Provide the [X, Y] coordinate of the cell's center where the given text is located.  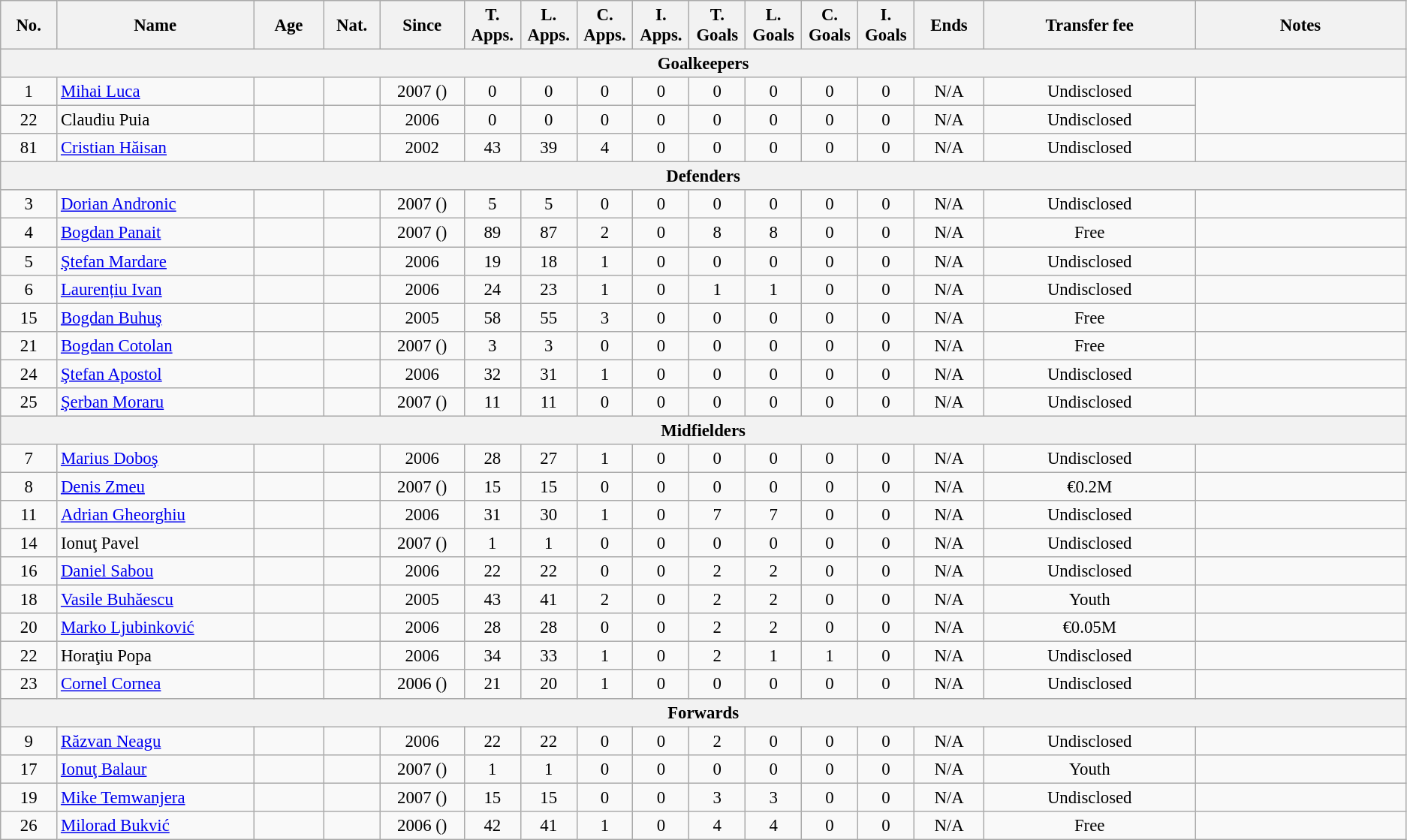
Răzvan Neagu [155, 741]
Notes [1300, 26]
Cornel Cornea [155, 685]
Nat. [351, 26]
Mike Temwanjera [155, 797]
55 [548, 318]
39 [548, 148]
Since [422, 26]
30 [548, 515]
C. Goals [830, 26]
I. Apps. [661, 26]
34 [493, 656]
Claudiu Puia [155, 120]
€0.2M [1090, 486]
Mihai Luca [155, 92]
No. [29, 26]
Transfer fee [1090, 26]
Marius Doboş [155, 459]
Name [155, 26]
16 [29, 571]
Adrian Gheorghiu [155, 515]
Bogdan Cotolan [155, 345]
Ionuţ Balaur [155, 769]
27 [548, 459]
32 [493, 374]
Vasile Buhăescu [155, 600]
Daniel Sabou [155, 571]
C. Apps. [605, 26]
Ends [949, 26]
Defenders [703, 176]
9 [29, 741]
Ştefan Mardare [155, 261]
17 [29, 769]
25 [29, 402]
Şerban Moraru [155, 402]
89 [493, 233]
I. Goals [886, 26]
Laurențiu Ivan [155, 289]
14 [29, 543]
Ştefan Apostol [155, 374]
Midfielders [703, 430]
Ionuţ Pavel [155, 543]
€0.05M [1090, 628]
87 [548, 233]
Marko Ljubinković [155, 628]
Goalkeepers [703, 64]
Bogdan Buhuş [155, 318]
T. Goals [718, 26]
L. Apps. [548, 26]
Horaţiu Popa [155, 656]
33 [548, 656]
Denis Zmeu [155, 486]
26 [29, 826]
6 [29, 289]
L. Goals [773, 26]
Dorian Andronic [155, 205]
Milorad Bukvić [155, 826]
Forwards [703, 712]
Age [289, 26]
58 [493, 318]
Cristian Hăisan [155, 148]
Bogdan Panait [155, 233]
2002 [422, 148]
T. Apps. [493, 26]
81 [29, 148]
42 [493, 826]
